Determine the (x, y) coordinate at the center of the cell enclosing the given text.  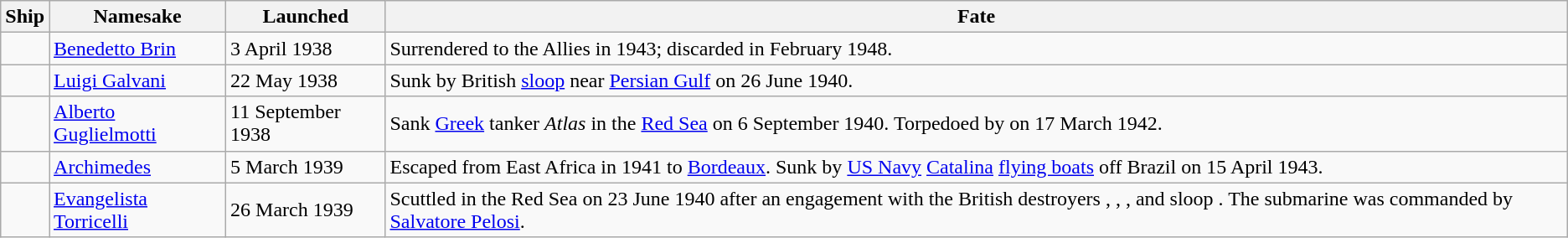
3 April 1938 (306, 49)
Sank Greek tanker Atlas in the Red Sea on 6 September 1940. Torpedoed by on 17 March 1942. (977, 124)
Launched (306, 17)
22 May 1938 (306, 80)
Luigi Galvani (137, 80)
Archimedes (137, 167)
Namesake (137, 17)
26 March 1939 (306, 210)
Surrendered to the Allies in 1943; discarded in February 1948. (977, 49)
5 March 1939 (306, 167)
Ship (25, 17)
11 September 1938 (306, 124)
Alberto Guglielmotti (137, 124)
Benedetto Brin (137, 49)
Fate (977, 17)
Sunk by British sloop near Persian Gulf on 26 June 1940. (977, 80)
Escaped from East Africa in 1941 to Bordeaux. Sunk by US Navy Catalina flying boats off Brazil on 15 April 1943. (977, 167)
Evangelista Torricelli (137, 210)
